Output the (x, y) coordinate of the center of the cell containing the given text.  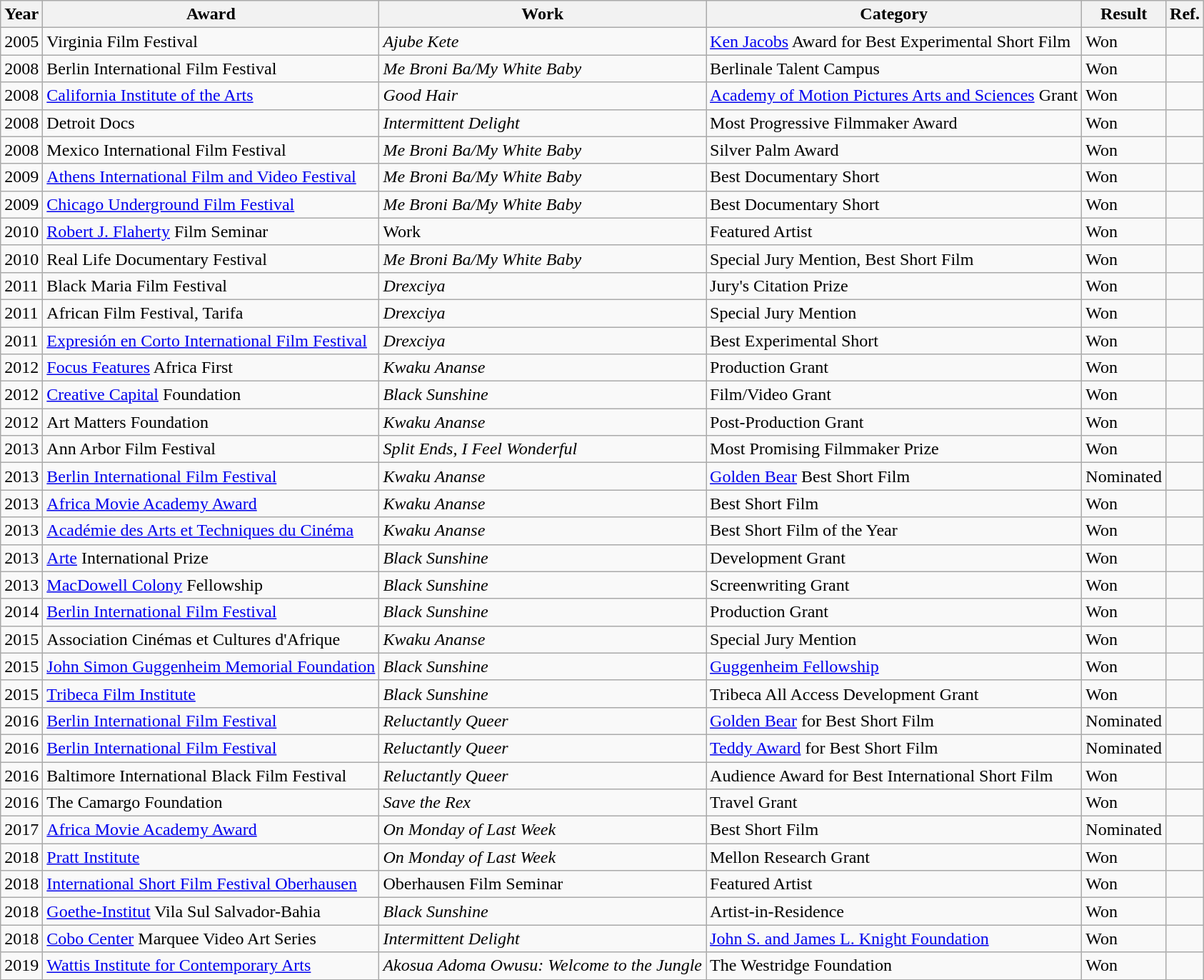
Ajube Kete (543, 41)
Mexico International Film Festival (211, 150)
2014 (21, 612)
Result (1124, 14)
Black Maria Film Festival (211, 286)
International Short Film Festival Oberhausen (211, 884)
Expresión en Corto International Film Festival (211, 341)
Golden Bear for Best Short Film (894, 721)
The Camargo Foundation (211, 803)
Tribeca All Access Development Grant (894, 694)
Good Hair (543, 96)
Association Cinémas et Cultures d'Afrique (211, 639)
Académie des Arts et Techniques du Cinéma (211, 531)
Travel Grant (894, 803)
John Simon Guggenheim Memorial Foundation (211, 666)
Audience Award for Best International Short Film (894, 775)
Silver Palm Award (894, 150)
Arte International Prize (211, 558)
Award (211, 14)
Category (894, 14)
Artist-in-Residence (894, 911)
Academy of Motion Pictures Arts and Sciences Grant (894, 96)
Wattis Institute for Contemporary Arts (211, 966)
Split Ends, I Feel Wonderful (543, 449)
Cobo Center Marquee Video Art Series (211, 939)
Screenwriting Grant (894, 585)
Save the Rex (543, 803)
Ref. (1185, 14)
The Westridge Foundation (894, 966)
Most Progressive Filmmaker Award (894, 123)
Mellon Research Grant (894, 857)
2005 (21, 41)
MacDowell Colony Fellowship (211, 585)
Guggenheim Fellowship (894, 666)
Robert J. Flaherty Film Seminar (211, 231)
Tribeca Film Institute (211, 694)
Oberhausen Film Seminar (543, 884)
Pratt Institute (211, 857)
Detroit Docs (211, 123)
Chicago Underground Film Festival (211, 204)
Special Jury Mention, Best Short Film (894, 259)
Best Experimental Short (894, 341)
Film/Video Grant (894, 395)
Year (21, 14)
Virginia Film Festival (211, 41)
Baltimore International Black Film Festival (211, 775)
Teddy Award for Best Short Film (894, 748)
Golden Bear Best Short Film (894, 476)
Akosua Adoma Owusu: Welcome to the Jungle (543, 966)
Jury's Citation Prize (894, 286)
Most Promising Filmmaker Prize (894, 449)
Ken Jacobs Award for Best Experimental Short Film (894, 41)
Athens International Film and Video Festival (211, 177)
Best Short Film of the Year (894, 531)
Development Grant (894, 558)
Berlinale Talent Campus (894, 69)
Goethe-Institut Vila Sul Salvador-Bahia (211, 911)
Creative Capital Foundation (211, 395)
Focus Features Africa First (211, 368)
African Film Festival, Tarifa (211, 313)
Real Life Documentary Festival (211, 259)
Post-Production Grant (894, 422)
California Institute of the Arts (211, 96)
Art Matters Foundation (211, 422)
2017 (21, 830)
John S. and James L. Knight Foundation (894, 939)
Ann Arbor Film Festival (211, 449)
2019 (21, 966)
